Return the [x, y] coordinate for the center point of the cell that contains the specified text.  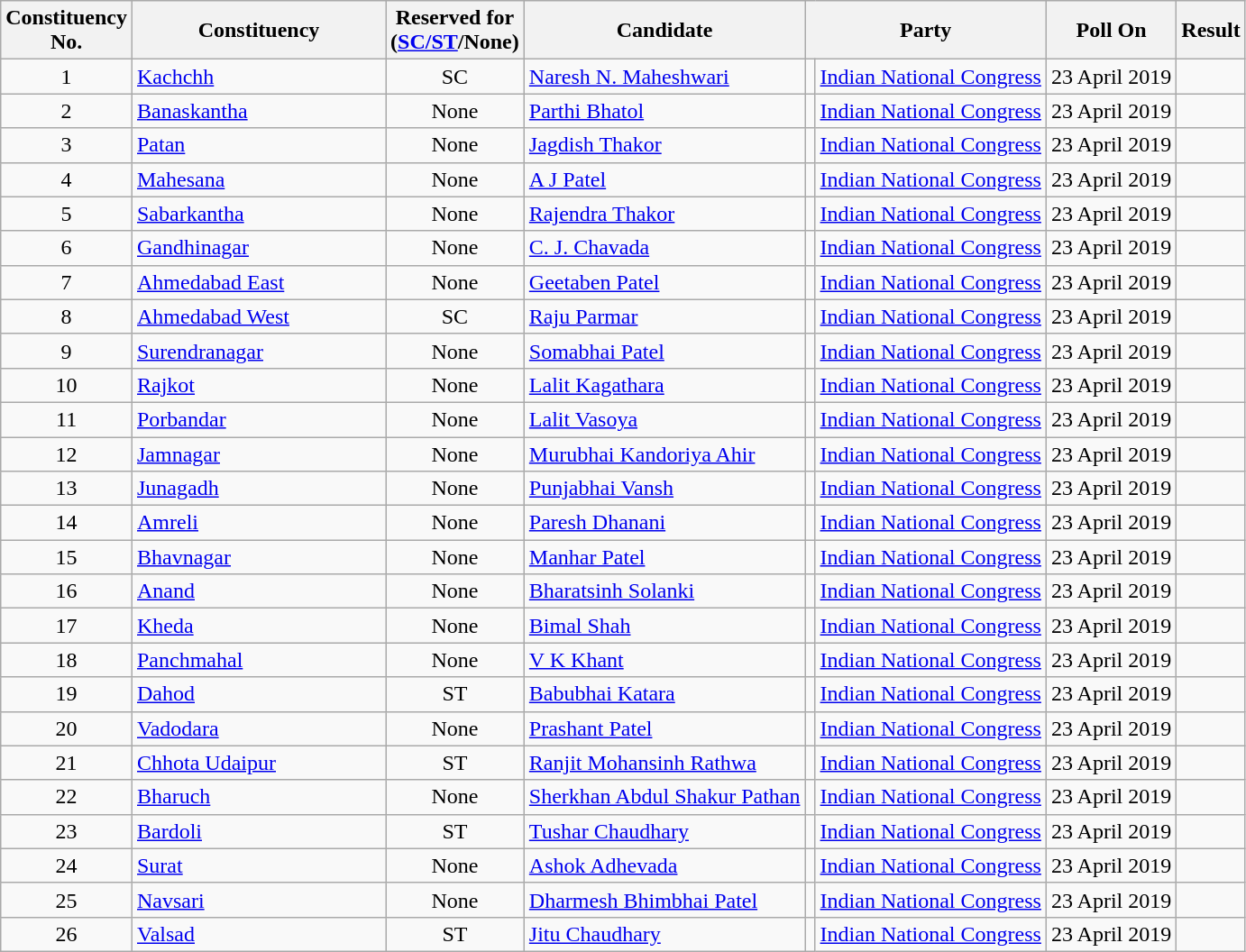
26 [67, 934]
Bharuch [258, 797]
Amreli [258, 523]
Jagdish Thakor [664, 145]
Result [1211, 31]
2 [67, 111]
Constituency No. [67, 31]
25 [67, 900]
Ashok Adhevada [664, 865]
Rajkot [258, 385]
Party [925, 31]
Panchmahal [258, 660]
17 [67, 626]
Ranjit Mohansinh Rathwa [664, 763]
Anand [258, 591]
Kheda [258, 626]
Lalit Vasoya [664, 419]
V K Khant [664, 660]
Murubhai Kandoriya Ahir [664, 453]
Valsad [258, 934]
9 [67, 351]
Prashant Patel [664, 728]
Surat [258, 865]
19 [67, 694]
Punjabhai Vansh [664, 489]
Mahesana [258, 179]
Geetaben Patel [664, 282]
Rajendra Thakor [664, 214]
Gandhinagar [258, 248]
Bhavnagar [258, 557]
1 [67, 77]
Bharatsinh Solanki [664, 591]
Raju Parmar [664, 316]
Patan [258, 145]
Kachchh [258, 77]
Jitu Chaudhary [664, 934]
4 [67, 179]
21 [67, 763]
Naresh N. Maheshwari [664, 77]
Bimal Shah [664, 626]
Dahod [258, 694]
Surendranagar [258, 351]
8 [67, 316]
Reserved for(SC/ST/None) [455, 31]
14 [67, 523]
20 [67, 728]
Poll On [1111, 31]
Porbandar [258, 419]
12 [67, 453]
Parthi Bhatol [664, 111]
5 [67, 214]
Jamnagar [258, 453]
Constituency [258, 31]
Lalit Kagathara [664, 385]
Manhar Patel [664, 557]
Tushar Chaudhary [664, 831]
Candidate [664, 31]
Dharmesh Bhimbhai Patel [664, 900]
Sherkhan Abdul Shakur Pathan [664, 797]
3 [67, 145]
Sabarkantha [258, 214]
11 [67, 419]
18 [67, 660]
Chhota Udaipur [258, 763]
Vadodara [258, 728]
24 [67, 865]
Junagadh [258, 489]
16 [67, 591]
10 [67, 385]
Banaskantha [258, 111]
Babubhai Katara [664, 694]
Bardoli [258, 831]
Ahmedabad West [258, 316]
6 [67, 248]
Somabhai Patel [664, 351]
Ahmedabad East [258, 282]
22 [67, 797]
13 [67, 489]
7 [67, 282]
Navsari [258, 900]
C. J. Chavada [664, 248]
15 [67, 557]
23 [67, 831]
Paresh Dhanani [664, 523]
A J Patel [664, 179]
